Extract the (X, Y) coordinate from the center of the cell holding the provided text.  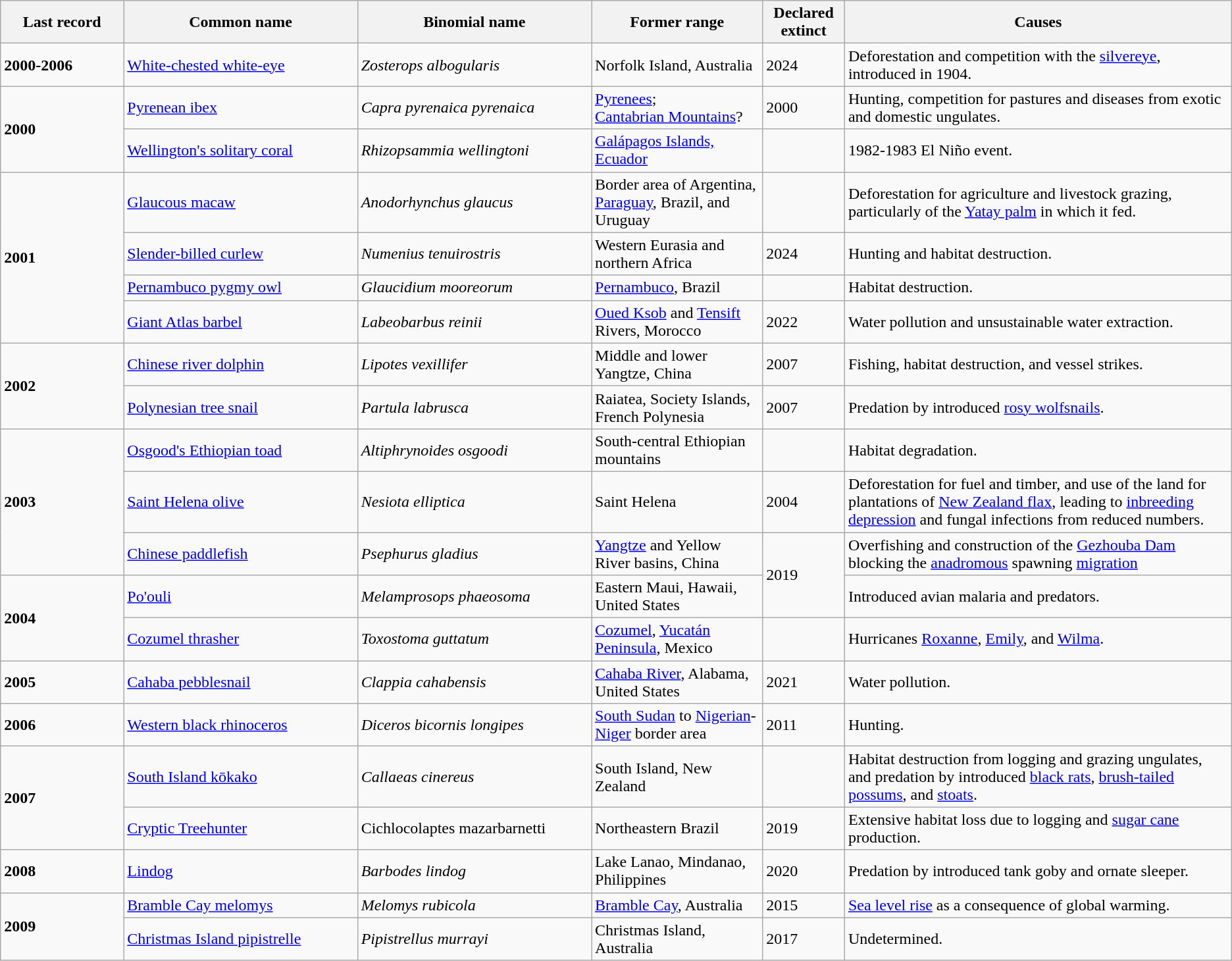
2020 (804, 871)
Introduced avian malaria and predators. (1038, 596)
Galápagos Islands, Ecuador (677, 150)
Pyrenean ibex (241, 108)
Callaeas cinereus (474, 777)
Bramble Cay, Australia (677, 905)
2000-2006 (62, 65)
Chinese paddlefish (241, 553)
Pipistrellus murrayi (474, 939)
Oued Ksob and Tensift Rivers, Morocco (677, 321)
Cozumel thrasher (241, 640)
Hurricanes Roxanne, Emily, and Wilma. (1038, 640)
Undetermined. (1038, 939)
Deforestation and competition with the silvereye, introduced in 1904. (1038, 65)
Cichlocolaptes mazarbarnetti (474, 828)
Polynesian tree snail (241, 407)
Rhizopsammia wellingtoni (474, 150)
Former range (677, 22)
White-chested white-eye (241, 65)
Declared extinct (804, 22)
Lindog (241, 871)
Cozumel, Yucatán Peninsula, Mexico (677, 640)
Habitat destruction. (1038, 288)
Predation by introduced rosy wolfsnails. (1038, 407)
Saint Helena olive (241, 502)
Border area of Argentina, Paraguay, Brazil, and Uruguay (677, 202)
Causes (1038, 22)
Psephurus gladius (474, 553)
Christmas Island, Australia (677, 939)
Raiatea, Society Islands, French Polynesia (677, 407)
Hunting and habitat destruction. (1038, 254)
Chinese river dolphin (241, 365)
Common name (241, 22)
Yangtze and Yellow River basins, China (677, 553)
2011 (804, 725)
South Island, New Zealand (677, 777)
Last record (62, 22)
Altiphrynoides osgoodi (474, 450)
South Sudan to Nigerian-Niger border area (677, 725)
Labeobarbus reinii (474, 321)
Middle and lower Yangtze, China (677, 365)
Habitat destruction from logging and grazing ungulates, and predation by introduced black rats, brush-tailed possums, and stoats. (1038, 777)
Osgood's Ethiopian toad (241, 450)
Hunting, competition for pastures and diseases from exotic and domestic ungulates. (1038, 108)
2009 (62, 927)
Clappia cahabensis (474, 682)
Water pollution and unsustainable water extraction. (1038, 321)
Fishing, habitat destruction, and vessel strikes. (1038, 365)
Glaucidium mooreorum (474, 288)
Slender-billed curlew (241, 254)
Extensive habitat loss due to logging and sugar cane production. (1038, 828)
Capra pyrenaica pyrenaica (474, 108)
Eastern Maui, Hawaii, United States (677, 596)
Anodorhynchus glaucus (474, 202)
Cahaba River, Alabama, United States (677, 682)
2005 (62, 682)
2003 (62, 502)
Christmas Island pipistrelle (241, 939)
Toxostoma guttatum (474, 640)
Melomys rubicola (474, 905)
2001 (62, 257)
2015 (804, 905)
Po'ouli (241, 596)
2022 (804, 321)
Numenius tenuirostris (474, 254)
Habitat degradation. (1038, 450)
Pyrenees;Cantabrian Mountains? (677, 108)
Giant Atlas barbel (241, 321)
2021 (804, 682)
Zosterops albogularis (474, 65)
Northeastern Brazil (677, 828)
Partula labrusca (474, 407)
Overfishing and construction of the Gezhouba Dam blocking the anadromous spawning migration (1038, 553)
Water pollution. (1038, 682)
Predation by introduced tank goby and ornate sleeper. (1038, 871)
Deforestation for agriculture and livestock grazing, particularly of the Yatay palm in which it fed. (1038, 202)
Western Eurasia and northern Africa (677, 254)
Nesiota elliptica (474, 502)
Pernambuco pygmy owl (241, 288)
2008 (62, 871)
Diceros bicornis longipes (474, 725)
Cryptic Treehunter (241, 828)
Glaucous macaw (241, 202)
2002 (62, 386)
South-central Ethiopian mountains (677, 450)
Bramble Cay melomys (241, 905)
Lipotes vexillifer (474, 365)
Barbodes lindog (474, 871)
2006 (62, 725)
Sea level rise as a consequence of global warming. (1038, 905)
Norfolk Island, Australia (677, 65)
Cahaba pebblesnail (241, 682)
Melamprosops phaeosoma (474, 596)
Wellington's solitary coral (241, 150)
South Island kōkako (241, 777)
Binomial name (474, 22)
Pernambuco, Brazil (677, 288)
Western black rhinoceros (241, 725)
Saint Helena (677, 502)
1982-1983 El Niño event. (1038, 150)
2017 (804, 939)
Lake Lanao, Mindanao, Philippines (677, 871)
Hunting. (1038, 725)
